Determine the (x, y) coordinate at the center of the cell enclosing the given text.  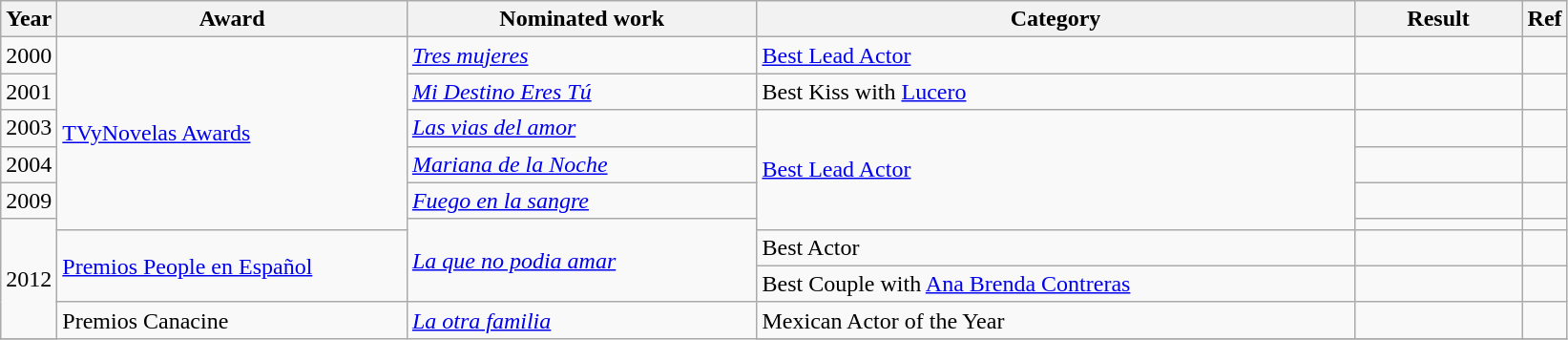
Year (29, 19)
2012 (29, 279)
Premios Canacine (233, 320)
2000 (29, 55)
Best Kiss with Lucero (1056, 92)
2004 (29, 164)
2003 (29, 128)
La otra familia (582, 320)
Mexican Actor of the Year (1056, 320)
Best Couple with Ana Brenda Contreras (1056, 284)
TVyNovelas Awards (233, 134)
La que no podia amar (582, 260)
Category (1056, 19)
Mi Destino Eres Tú (582, 92)
Best Actor (1056, 247)
Award (233, 19)
Premios People en Español (233, 266)
Ref (1544, 19)
Fuego en la sangre (582, 201)
Nominated work (582, 19)
Tres mujeres (582, 55)
2009 (29, 201)
Mariana de la Noche (582, 164)
Las vias del amor (582, 128)
2001 (29, 92)
Result (1438, 19)
